Identify which cell holds the provided text, then report its [X, Y] central coordinate. 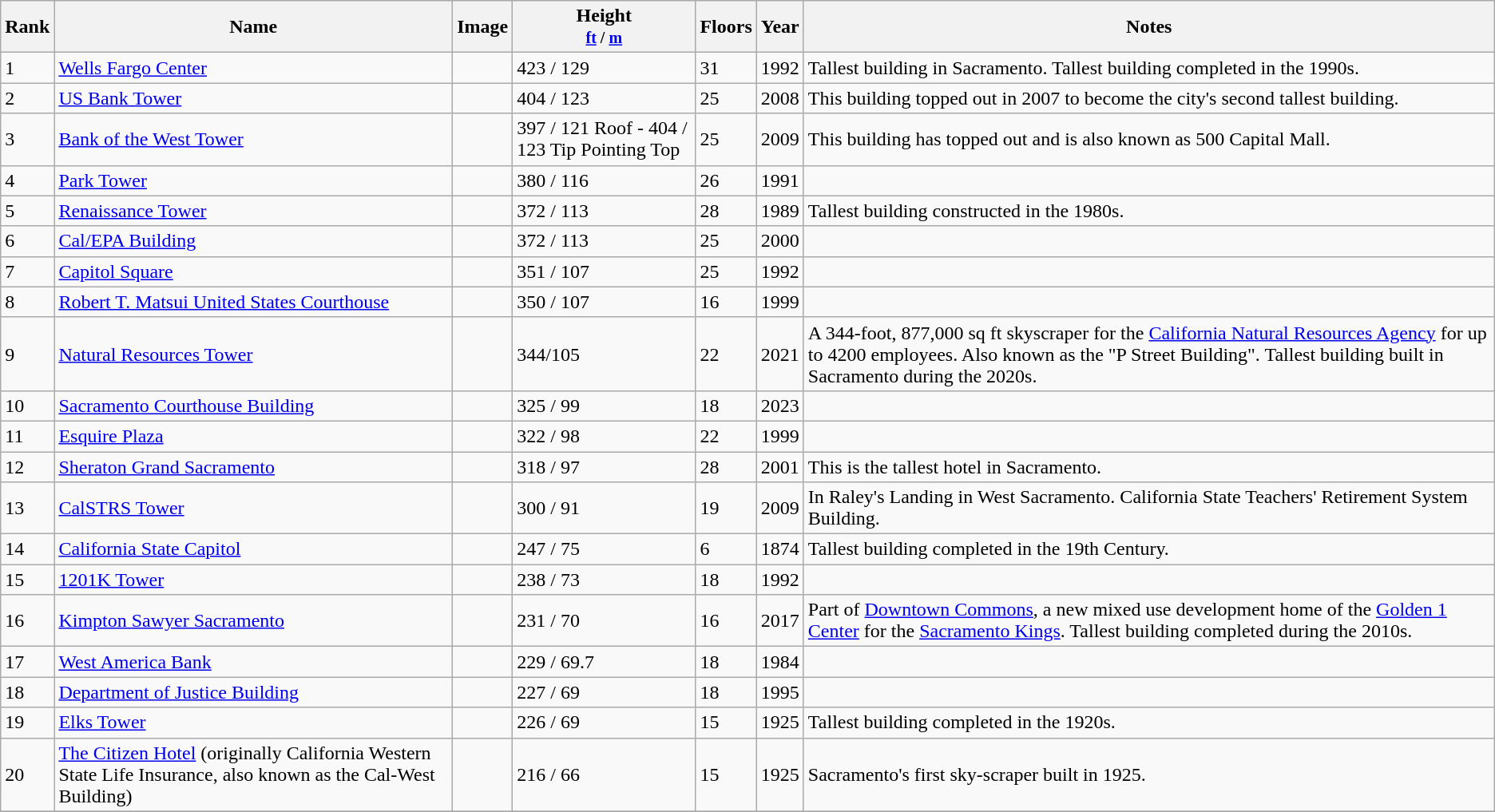
17 [27, 662]
1995 [779, 692]
325 / 99 [604, 406]
226 / 69 [604, 723]
10 [27, 406]
26 [726, 180]
Tallest building in Sacramento. Tallest building completed in the 1990s. [1148, 68]
This building has topped out and is also known as 500 Capital Mall. [1148, 139]
CalSTRS Tower [254, 508]
4 [27, 180]
Floors [726, 27]
2008 [779, 98]
West America Bank [254, 662]
Name [254, 27]
2021 [779, 354]
Elks Tower [254, 723]
247 / 75 [604, 549]
Natural Resources Tower [254, 354]
Image [482, 27]
2001 [779, 467]
8 [27, 302]
351 / 107 [604, 271]
1984 [779, 662]
20 [27, 774]
Year [779, 27]
This is the tallest hotel in Sacramento. [1148, 467]
2000 [779, 241]
Kimpton Sawyer Sacramento [254, 621]
397 / 121 Roof - 404 / 123 Tip Pointing Top [604, 139]
1991 [779, 180]
Tallest building completed in the 19th Century. [1148, 549]
Renaissance Tower [254, 211]
US Bank Tower [254, 98]
227 / 69 [604, 692]
Capitol Square [254, 271]
Sacramento Courthouse Building [254, 406]
Park Tower [254, 180]
11 [27, 436]
The Citizen Hotel (originally California Western State Life Insurance, also known as the Cal-West Building) [254, 774]
Wells Fargo Center [254, 68]
1989 [779, 211]
31 [726, 68]
Heightft / m [604, 27]
Notes [1148, 27]
14 [27, 549]
238 / 73 [604, 580]
322 / 98 [604, 436]
7 [27, 271]
350 / 107 [604, 302]
Rank [27, 27]
300 / 91 [604, 508]
Tallest building completed in the 1920s. [1148, 723]
318 / 97 [604, 467]
423 / 129 [604, 68]
1 [27, 68]
404 / 123 [604, 98]
9 [27, 354]
Cal/EPA Building [254, 241]
Tallest building constructed in the 1980s. [1148, 211]
In Raley's Landing in West Sacramento. California State Teachers' Retirement System Building. [1148, 508]
This building topped out in 2007 to become the city's second tallest building. [1148, 98]
Department of Justice Building [254, 692]
Sacramento's first sky-scraper built in 1925. [1148, 774]
California State Capitol [254, 549]
2 [27, 98]
12 [27, 467]
2017 [779, 621]
Robert T. Matsui United States Courthouse [254, 302]
216 / 66 [604, 774]
Sheraton Grand Sacramento [254, 467]
13 [27, 508]
5 [27, 211]
Esquire Plaza [254, 436]
231 / 70 [604, 621]
380 / 116 [604, 180]
Bank of the West Tower [254, 139]
1201K Tower [254, 580]
2023 [779, 406]
1874 [779, 549]
344/105 [604, 354]
229 / 69.7 [604, 662]
3 [27, 139]
